For the text-containing cell, return its midpoint in (x, y) coordinate format. 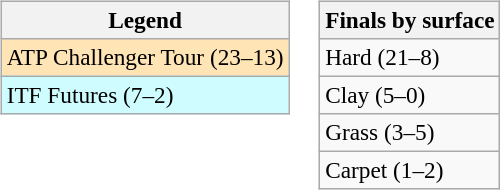
Clay (5–0) (410, 95)
ITF Futures (7–2) (145, 95)
Grass (3–5) (410, 133)
ATP Challenger Tour (23–13) (145, 57)
Carpet (1–2) (410, 171)
Finals by surface (410, 20)
Hard (21–8) (410, 57)
Legend (145, 20)
